Search for the cell housing the specified text and yield its (X, Y) center coordinate. 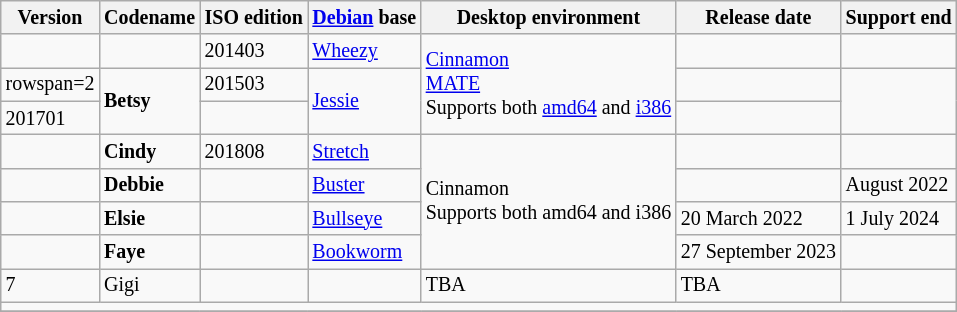
Desktop environment (548, 18)
201808 (254, 152)
CinnamonMATESupports both amd64 and i386 (548, 85)
7 (50, 286)
Stretch (364, 152)
Version (50, 18)
Release date (758, 18)
Support end (899, 18)
August 2022 (899, 184)
201403 (254, 52)
27 September 2023 (758, 252)
Betsy (150, 102)
Elsie (150, 218)
20 March 2022 (758, 218)
Bullseye (364, 218)
Codename (150, 18)
Buster (364, 184)
201503 (254, 84)
Debian base (364, 18)
Jessie (364, 102)
rowspan=2 (50, 84)
Wheezy (364, 52)
201701 (50, 118)
Gigi (150, 286)
Debbie (150, 184)
Cindy (150, 152)
Faye (150, 252)
CinnamonSupports both amd64 and i386 (548, 202)
Bookworm (364, 252)
ISO edition (254, 18)
1 July 2024 (899, 218)
